Capture the cell that displays the provided text and extract its [x, y] central coordinate. 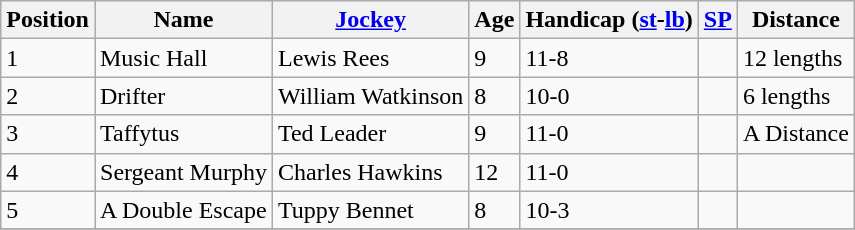
1 [48, 58]
Distance [796, 20]
5 [48, 210]
6 lengths [796, 96]
Lewis Rees [370, 58]
Jockey [370, 20]
Music Hall [183, 58]
4 [48, 172]
Handicap (st-lb) [609, 20]
Age [494, 20]
Charles Hawkins [370, 172]
Name [183, 20]
Drifter [183, 96]
Taffytus [183, 134]
A Double Escape [183, 210]
A Distance [796, 134]
10-3 [609, 210]
12 [494, 172]
Sergeant Murphy [183, 172]
2 [48, 96]
William Watkinson [370, 96]
11-8 [609, 58]
Ted Leader [370, 134]
10-0 [609, 96]
Position [48, 20]
3 [48, 134]
SP [718, 20]
Tuppy Bennet [370, 210]
12 lengths [796, 58]
